Find where the given text appears and provide that cell's center as (X, Y) coordinate. 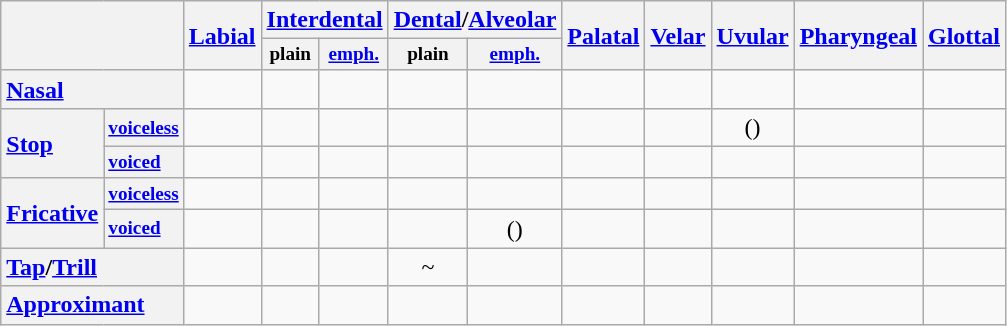
Uvular (752, 36)
~ (428, 267)
Fricative (52, 213)
Palatal (604, 36)
Stop (52, 144)
Nasal (92, 89)
Tap/Trill (92, 267)
Interdental (324, 20)
Dental/Alveolar (475, 20)
Labial (222, 36)
Glottal (964, 36)
Approximant (92, 305)
Velar (678, 36)
Pharyngeal (858, 36)
